Detect which cell encompasses the target text, then output its [x, y] center coordinate. 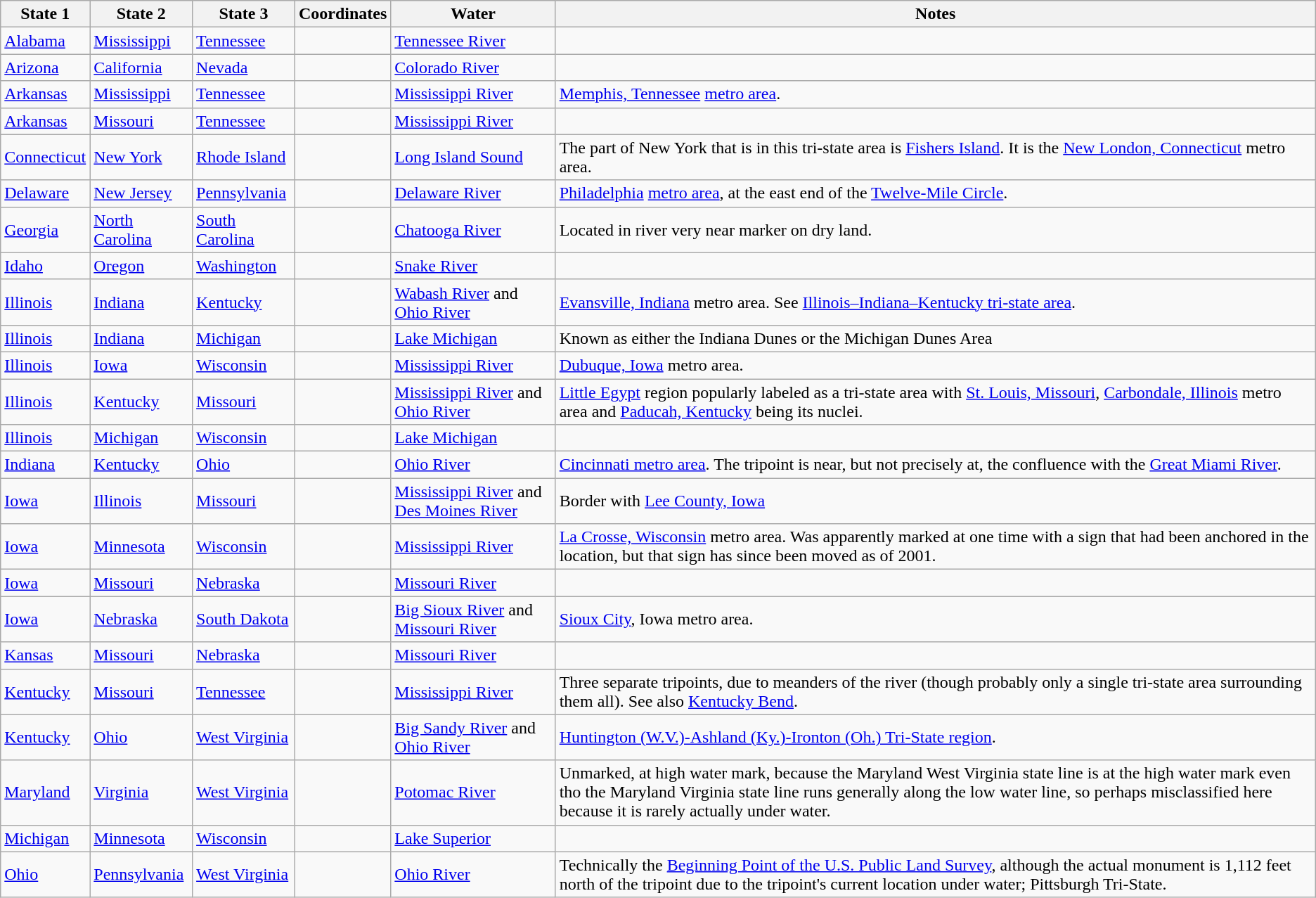
Kansas [45, 655]
State 1 [45, 14]
Mississippi River and Ohio River [473, 401]
Maryland [45, 793]
Philadelphia metro area, at the east end of the Twelve-Mile Circle. [935, 193]
Delaware River [473, 193]
Alabama [45, 41]
The part of New York that is in this tri-state area is Fishers Island. It is the New London, Connecticut metro area. [935, 158]
Located in river very near marker on dry land. [935, 229]
Three separate tripoints, due to meanders of the river (though probably only a single tri-state area surrounding them all). See also Kentucky Bend. [935, 692]
State 3 [244, 14]
Delaware [45, 193]
Chatooga River [473, 229]
Potomac River [473, 793]
New York [141, 158]
California [141, 68]
Connecticut [45, 158]
Evansville, Indiana metro area. See Illinois–Indiana–Kentucky tri-state area. [935, 302]
Mississippi River and Des Moines River [473, 501]
Huntington (W.V.)-Ashland (Ky.)-Ironton (Oh.) Tri-State region. [935, 737]
Arizona [45, 68]
Sioux City, Iowa metro area. [935, 619]
Tennessee River [473, 41]
Rhode Island [244, 158]
Lake Superior [473, 838]
Notes [935, 14]
State 2 [141, 14]
Washington [244, 266]
Memphis, Tennessee metro area. [935, 94]
North Carolina [141, 229]
Snake River [473, 266]
Long Island Sound [473, 158]
New Jersey [141, 193]
Georgia [45, 229]
Wabash River and Ohio River [473, 302]
Known as either the Indiana Dunes or the Michigan Dunes Area [935, 338]
Cincinnati metro area. The tripoint is near, but not precisely at, the confluence with the Great Miami River. [935, 465]
Water [473, 14]
Oregon [141, 266]
Nevada [244, 68]
South Dakota [244, 619]
Big Sioux River and Missouri River [473, 619]
Colorado River [473, 68]
Border with Lee County, Iowa [935, 501]
Idaho [45, 266]
Dubuque, Iowa metro area. [935, 365]
Big Sandy River and Ohio River [473, 737]
South Carolina [244, 229]
Virginia [141, 793]
Coordinates [342, 14]
